Determine the (X, Y) coordinate at the center of the cell enclosing the given text.  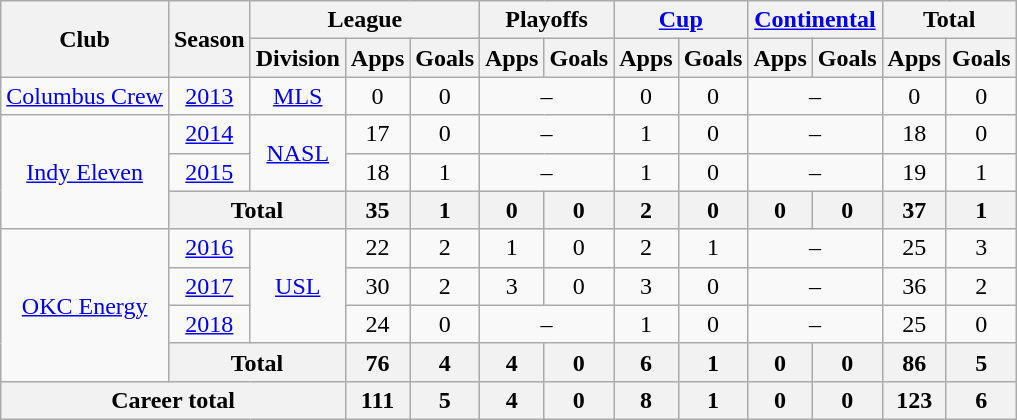
Season (209, 39)
36 (914, 286)
MLS (298, 96)
2017 (209, 286)
35 (377, 210)
24 (377, 324)
2014 (209, 134)
30 (377, 286)
Division (298, 58)
111 (377, 400)
NASL (298, 153)
2013 (209, 96)
17 (377, 134)
76 (377, 362)
2016 (209, 248)
OKC Energy (85, 305)
8 (646, 400)
Continental (815, 20)
Club (85, 39)
USL (298, 286)
2015 (209, 172)
123 (914, 400)
2018 (209, 324)
Indy Eleven (85, 172)
19 (914, 172)
League (364, 20)
Cup (681, 20)
86 (914, 362)
22 (377, 248)
37 (914, 210)
Career total (174, 400)
Playoffs (547, 20)
Columbus Crew (85, 96)
